Identify which cell holds the provided text, then report its [x, y] central coordinate. 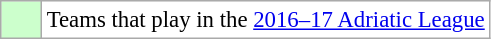
Teams that play in the 2016–17 Adriatic League [266, 20]
